Identify which cell holds the provided text, then report its (x, y) central coordinate. 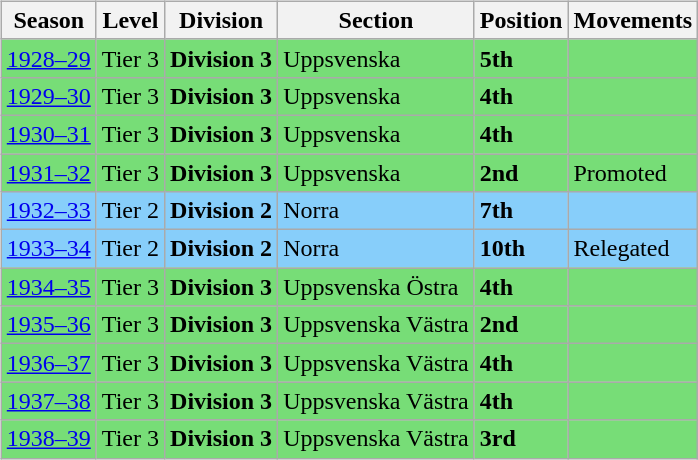
1932–33 (48, 211)
10th (521, 249)
Uppsvenska Östra (376, 287)
1935–36 (48, 325)
Position (521, 20)
1936–37 (48, 363)
3rd (521, 439)
1934–35 (48, 287)
Division (222, 20)
1938–39 (48, 439)
Movements (633, 20)
1928–29 (48, 58)
Section (376, 20)
1929–30 (48, 96)
Relegated (633, 249)
7th (521, 211)
1931–32 (48, 173)
1933–34 (48, 249)
Level (130, 20)
Season (48, 20)
1930–31 (48, 134)
Promoted (633, 173)
5th (521, 58)
1937–38 (48, 401)
